Search for the cell housing the specified text and yield its [X, Y] center coordinate. 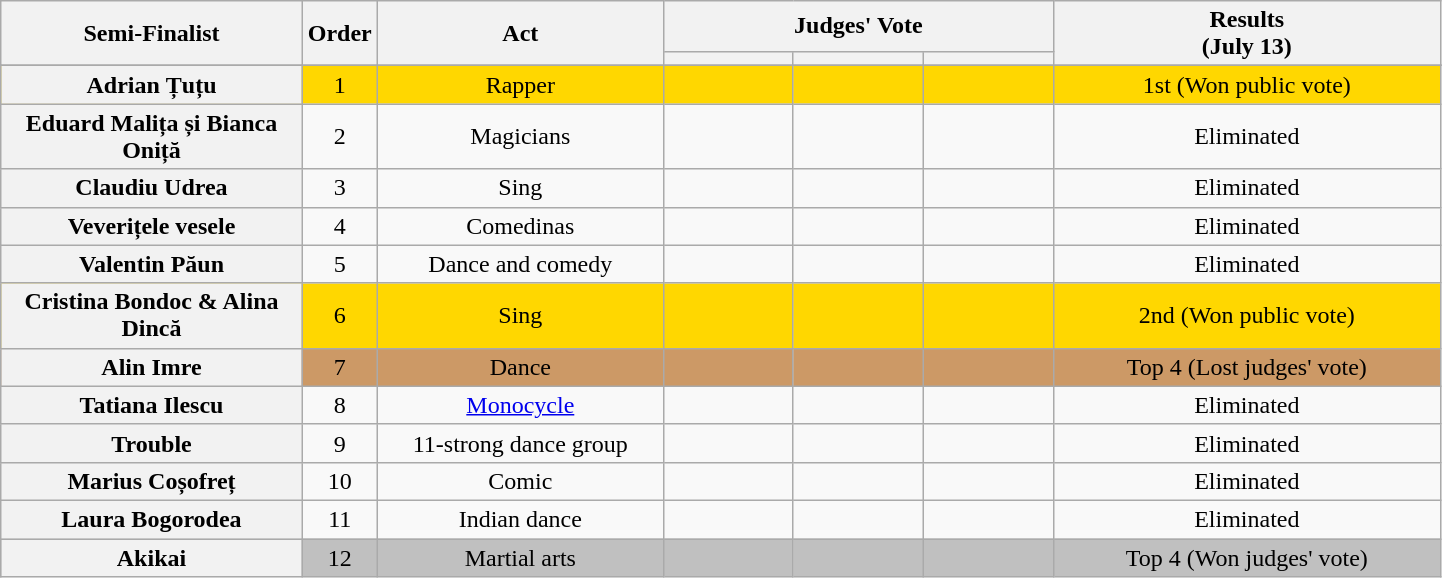
Martial arts [520, 557]
Indian dance [520, 519]
Semi-Finalist [152, 34]
Results (July 13) [1246, 34]
11 [340, 519]
11-strong dance group [520, 443]
Trouble [152, 443]
Order [340, 34]
6 [340, 316]
12 [340, 557]
9 [340, 443]
Claudiu Udrea [152, 188]
Comic [520, 481]
Laura Bogorodea [152, 519]
Dance [520, 367]
2 [340, 136]
1 [340, 85]
Adrian Țuțu [152, 85]
Valentin Păun [152, 264]
Dance and comedy [520, 264]
Akikai [152, 557]
Monocycle [520, 405]
Act [520, 34]
Veverițele vesele [152, 226]
Magicians [520, 136]
7 [340, 367]
Alin Imre [152, 367]
8 [340, 405]
Eduard Malița și Bianca Oniță [152, 136]
Judges' Vote [858, 26]
Top 4 (Lost judges' vote) [1246, 367]
Comedinas [520, 226]
Rapper [520, 85]
Marius Coșofreț [152, 481]
5 [340, 264]
2nd (Won public vote) [1246, 316]
Top 4 (Won judges' vote) [1246, 557]
3 [340, 188]
Tatiana Ilescu [152, 405]
Cristina Bondoc & Alina Dincă [152, 316]
10 [340, 481]
1st (Won public vote) [1246, 85]
4 [340, 226]
